Search for the cell housing the specified text and yield its (X, Y) center coordinate. 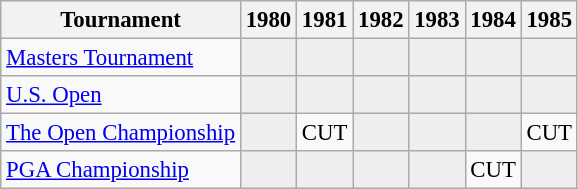
1985 (549, 20)
1980 (268, 20)
1983 (437, 20)
1981 (325, 20)
Masters Tournament (121, 58)
U.S. Open (121, 95)
PGA Championship (121, 170)
The Open Championship (121, 133)
1982 (381, 20)
1984 (493, 20)
Tournament (121, 20)
